For the text-containing cell, return its midpoint in [x, y] coordinate format. 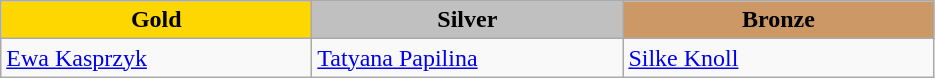
Bronze [778, 20]
Ewa Kasprzyk [156, 58]
Silke Knoll [778, 58]
Silver [468, 20]
Gold [156, 20]
Tatyana Papilina [468, 58]
